Detect which cell encompasses the target text, then output its (x, y) center coordinate. 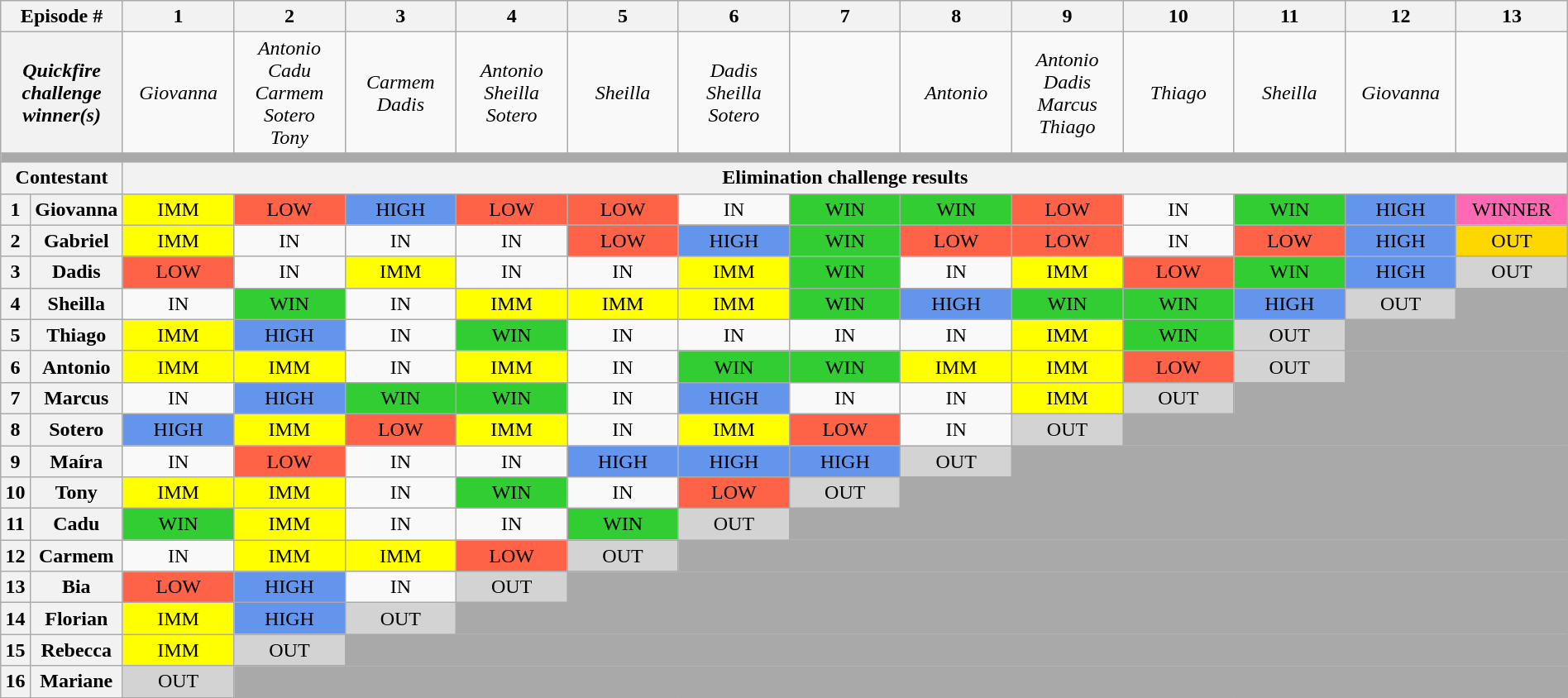
Quickfirechallengewinner(s) (62, 93)
Dadis (76, 272)
AntonioCaduCarmemSoteroTony (289, 93)
WINNER (1512, 209)
Tony (76, 493)
Mariane (76, 681)
Marcus (76, 398)
15 (15, 650)
CarmemDadis (400, 93)
AntonioDadisMarcusThiago (1067, 93)
Rebecca (76, 650)
14 (15, 619)
Florian (76, 619)
Episode # (62, 17)
Gabriel (76, 241)
Cadu (76, 524)
16 (15, 681)
Contestant (62, 178)
Elimination challenge results (845, 178)
AntonioSheillaSotero (511, 93)
Sotero (76, 429)
Carmem (76, 556)
Maíra (76, 461)
Bia (76, 587)
DadisSheillaSotero (734, 93)
